Scan for the cell matching the given text and deliver its (X, Y) coordinate at center. 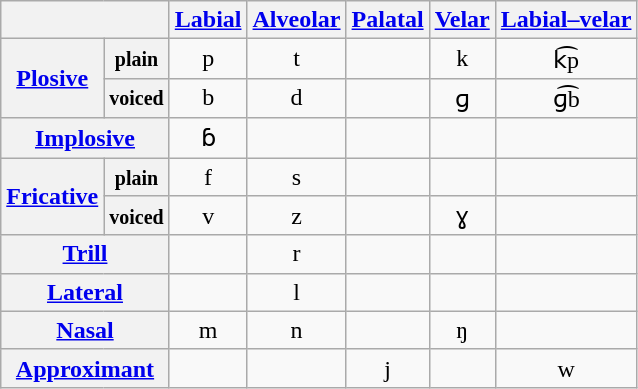
ŋ (462, 330)
v (208, 216)
b (208, 98)
w (566, 368)
j (388, 368)
ɡ (462, 98)
Velar (462, 20)
d (296, 98)
Nasal (85, 330)
ɓ (208, 138)
s (296, 177)
k (462, 59)
Palatal (388, 20)
Lateral (85, 292)
Alveolar (296, 20)
Labial–velar (566, 20)
Implosive (85, 138)
l (296, 292)
Trill (85, 254)
f (208, 177)
z (296, 216)
t (296, 59)
ɡ͡b (566, 98)
Plosive (52, 78)
k͡p (566, 59)
Labial (208, 20)
r (296, 254)
ɣ (462, 216)
Fricative (52, 197)
p (208, 59)
n (296, 330)
m (208, 330)
Approximant (85, 368)
